Output the [X, Y] coordinate of the center of the cell containing the given text.  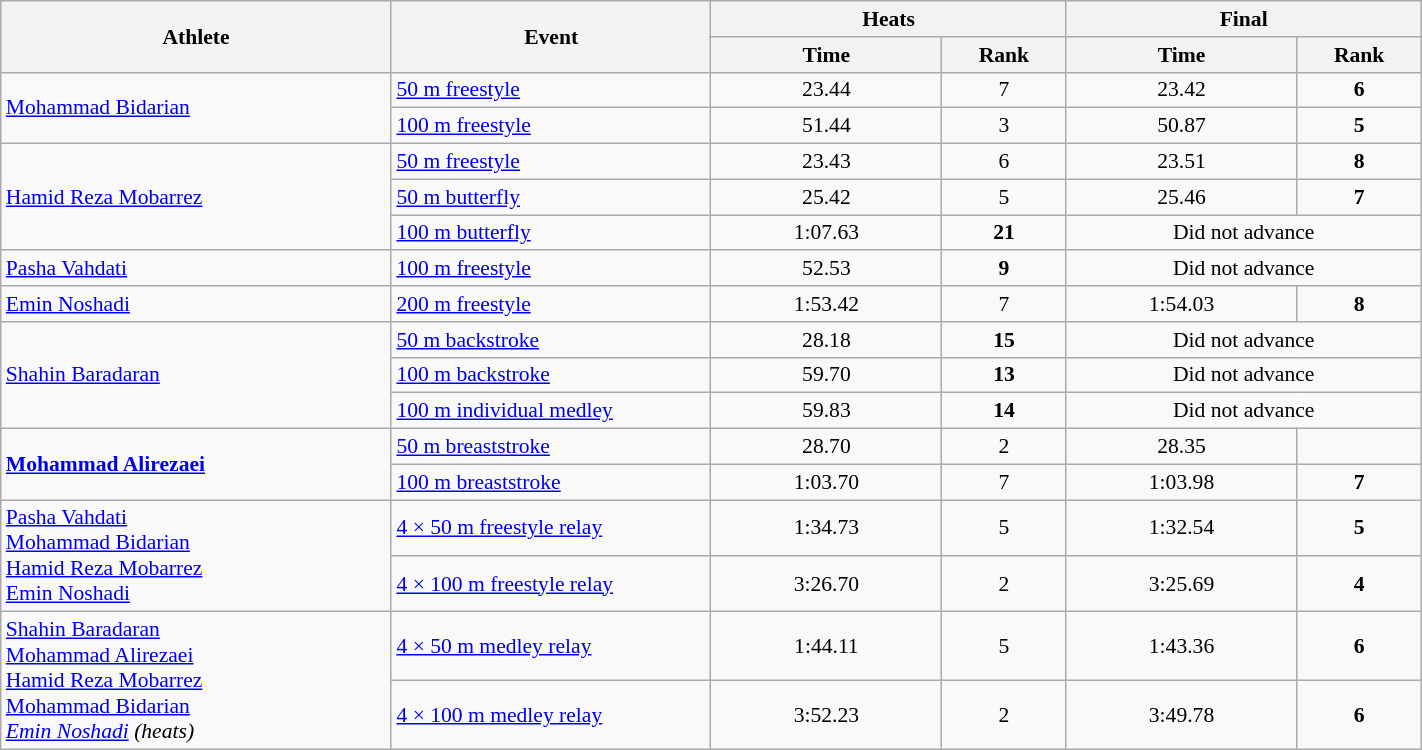
28.35 [1182, 447]
50 m backstroke [551, 340]
25.46 [1182, 197]
23.51 [1182, 162]
50.87 [1182, 126]
100 m backstroke [551, 375]
100 m butterfly [551, 233]
59.70 [826, 375]
3:49.78 [1182, 716]
50 m butterfly [551, 197]
1:03.70 [826, 482]
Pasha Vahdati [196, 269]
Mohammad Alirezaei [196, 464]
100 m individual medley [551, 411]
23.42 [1182, 90]
Shahin Baradaran [196, 376]
4 × 50 m medley relay [551, 646]
1:44.11 [826, 646]
4 × 100 m medley relay [551, 716]
200 m freestyle [551, 304]
25.42 [826, 197]
1:54.03 [1182, 304]
1:07.63 [826, 233]
100 m breaststroke [551, 482]
3 [1004, 126]
1:53.42 [826, 304]
28.18 [826, 340]
28.70 [826, 447]
Heats [888, 19]
1:43.36 [1182, 646]
21 [1004, 233]
23.44 [826, 90]
1:03.98 [1182, 482]
3:26.70 [826, 584]
1:32.54 [1182, 528]
Event [551, 36]
15 [1004, 340]
50 m breaststroke [551, 447]
Mohammad Bidarian [196, 108]
Emin Noshadi [196, 304]
52.53 [826, 269]
Shahin BaradaranMohammad AlirezaeiHamid Reza MobarrezMohammad BidarianEmin Noshadi (heats) [196, 681]
59.83 [826, 411]
3:25.69 [1182, 584]
3:52.23 [826, 716]
4 [1359, 584]
Hamid Reza Mobarrez [196, 198]
4 × 50 m freestyle relay [551, 528]
1:34.73 [826, 528]
Final [1244, 19]
51.44 [826, 126]
Pasha VahdatiMohammad BidarianHamid Reza MobarrezEmin Noshadi [196, 556]
Athlete [196, 36]
4 × 100 m freestyle relay [551, 584]
14 [1004, 411]
9 [1004, 269]
13 [1004, 375]
23.43 [826, 162]
